Scan for the cell matching the given text and deliver its [x, y] coordinate at center. 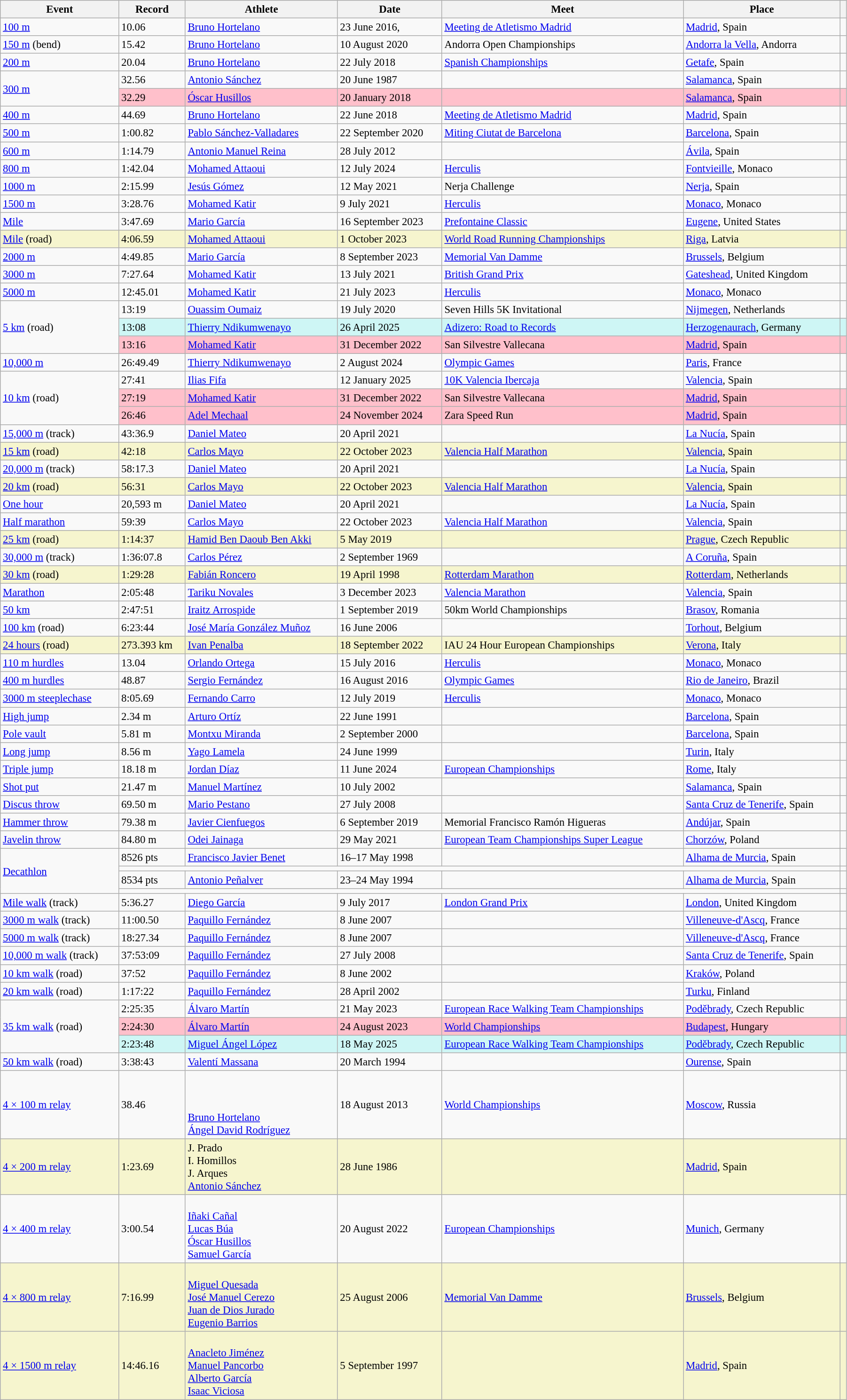
Mile walk (track) [60, 903]
29 May 2021 [390, 840]
10,000 m [60, 363]
2.34 m [152, 716]
4 × 100 m relay [60, 1105]
2:24:30 [152, 1026]
110 m hurdles [60, 663]
13:08 [152, 328]
Hammer throw [60, 822]
Paris, France [762, 363]
56:31 [152, 486]
16 September 2023 [390, 221]
Shot put [60, 787]
2:05:48 [152, 593]
Nijmegen, Netherlands [762, 310]
150 m (bend) [60, 45]
13 July 2021 [390, 274]
3 December 2023 [390, 593]
19 April 1998 [390, 575]
3000 m [60, 274]
16 June 2006 [390, 628]
Antonio Manuel Reina [261, 151]
Riga, Latvia [762, 239]
Record [152, 9]
50 km walk (road) [60, 1062]
Javier Cienfuegos [261, 822]
35 km walk (road) [60, 1026]
1500 m [60, 203]
Event [60, 9]
50km World Championships [562, 610]
IAU 24 Hour European Championships [562, 645]
Moscow, Russia [762, 1105]
10,000 m walk (track) [60, 956]
Carlos Pérez [261, 557]
Bruno HortelanoÁngel David Rodríguez [261, 1105]
2 August 2024 [390, 363]
15 July 2016 [390, 663]
Brasov, Romania [762, 610]
10 July 2002 [390, 787]
Athlete [261, 9]
Mario Pestano [261, 805]
Yago Lamela [261, 751]
20 August 2022 [390, 1229]
20 km (road) [60, 486]
Jesús Gómez [261, 186]
15,000 m (track) [60, 433]
2:47:51 [152, 610]
Gateshead, United Kingdom [762, 274]
Rio de Janeiro, Brazil [762, 681]
10.06 [152, 27]
20 km walk (road) [60, 991]
38.46 [152, 1105]
4:06.59 [152, 239]
World Road Running Championships [562, 239]
600 m [60, 151]
22 September 2020 [390, 133]
Pablo Sánchez-Valladares [261, 133]
Sergio Fernández [261, 681]
J. PradoI. HomillosJ. ArquesAntonio Sánchez [261, 1166]
16–17 May 1998 [390, 857]
Fernando Carro [261, 698]
42:18 [152, 451]
12:45.01 [152, 292]
Discus throw [60, 805]
12 May 2021 [390, 186]
7:16.99 [152, 1298]
28 April 2002 [390, 991]
Jordan Díaz [261, 769]
Fontvieille, Monaco [762, 168]
10 August 2020 [390, 45]
Prague, Czech Republic [762, 540]
12 July 2024 [390, 168]
20,000 m (track) [60, 469]
24 August 2023 [390, 1026]
2 September 1969 [390, 557]
26:49.49 [152, 363]
5:36.27 [152, 903]
3:00.54 [152, 1229]
27:41 [152, 380]
Pole vault [60, 734]
13:16 [152, 345]
50 km [60, 610]
Diego García [261, 903]
Tariku Novales [261, 593]
9 July 2021 [390, 203]
21.47 m [152, 787]
4 × 800 m relay [60, 1298]
10 km walk (road) [60, 973]
79.38 m [152, 822]
48.87 [152, 681]
Rome, Italy [762, 769]
14:46.16 [152, 1366]
Triple jump [60, 769]
4:49.85 [152, 257]
5 km (road) [60, 327]
24 November 2024 [390, 416]
25 km (road) [60, 540]
Adizero: Road to Records [562, 328]
Ourense, Spain [762, 1062]
32.56 [152, 80]
200 m [60, 63]
1:14.79 [152, 151]
Andújar, Spain [762, 822]
11 June 2024 [390, 769]
11:00.50 [152, 920]
1:17:22 [152, 991]
London Grand Prix [562, 903]
Turin, Italy [762, 751]
Nerja, Spain [762, 186]
27:19 [152, 398]
A Coruña, Spain [762, 557]
20 June 1987 [390, 80]
84.80 m [152, 840]
British Grand Prix [562, 274]
19 July 2020 [390, 310]
Miguel QuesadaJosé Manuel CerezoJuan de Dios JuradoEugenio Barrios [261, 1298]
Prefontaine Classic [562, 221]
10K Valencia Ibercaja [562, 380]
Anacleto JiménezManuel PancorboAlberto GarcíaIsaac Viciosa [261, 1366]
28 July 2012 [390, 151]
Herzogenaurach, Germany [762, 328]
15 km (road) [60, 451]
Budapest, Hungary [762, 1026]
58:17.3 [152, 469]
Miting Ciutat de Barcelona [562, 133]
10 km (road) [60, 398]
1:00.82 [152, 133]
Francisco Javier Benet [261, 857]
3:38:43 [152, 1062]
Valencia Marathon [562, 593]
5000 m [60, 292]
273.393 km [152, 645]
18 May 2025 [390, 1044]
1:42.04 [152, 168]
30 km (road) [60, 575]
Ivan Penalba [261, 645]
18 August 2013 [390, 1105]
Verona, Italy [762, 645]
Getafe, Spain [762, 63]
2 September 2000 [390, 734]
Marathon [60, 593]
Seven Hills 5K Invitational [562, 310]
8526 pts [152, 857]
Nerja Challenge [562, 186]
12 January 2025 [390, 380]
1 October 2023 [390, 239]
44.69 [152, 115]
20 January 2018 [390, 98]
23–24 May 1994 [390, 880]
26 April 2025 [390, 328]
2:25:35 [152, 1009]
Valentí Massana [261, 1062]
Iñaki CañalLucas BúaÓscar HusillosSamuel García [261, 1229]
400 m [60, 115]
6:23:44 [152, 628]
8534 pts [152, 880]
Ilias Fifa [261, 380]
400 m hurdles [60, 681]
20.04 [152, 63]
Place [762, 9]
1:29:28 [152, 575]
Andorra Open Championships [562, 45]
5000 m walk (track) [60, 938]
Andorra la Vella, Andorra [762, 45]
100 km (road) [60, 628]
Long jump [60, 751]
Arturo Ortíz [261, 716]
Torhout, Belgium [762, 628]
Mile (road) [60, 239]
300 m [60, 88]
1:36:07.8 [152, 557]
Mile [60, 221]
Javelin throw [60, 840]
Iraitz Arrospide [261, 610]
Munich, Germany [762, 1229]
100 m [60, 27]
22 July 2018 [390, 63]
59:39 [152, 522]
7:27.64 [152, 274]
High jump [60, 716]
30,000 m (track) [60, 557]
Date [390, 9]
1 September 2019 [390, 610]
500 m [60, 133]
Spanish Championships [562, 63]
Odei Jainaga [261, 840]
European Team Championships Super League [562, 840]
69.50 m [152, 805]
Eugene, United States [762, 221]
London, United Kingdom [762, 903]
Miguel Ángel López [261, 1044]
800 m [60, 168]
Kraków, Poland [762, 973]
21 May 2023 [390, 1009]
2000 m [60, 257]
28 June 1986 [390, 1166]
4 × 1500 m relay [60, 1366]
3000 m steeplechase [60, 698]
26:46 [152, 416]
Half marathon [60, 522]
22 June 2018 [390, 115]
Rotterdam Marathon [562, 575]
1000 m [60, 186]
5 May 2019 [390, 540]
13:19 [152, 310]
Hamid Ben Daoub Ben Akki [261, 540]
20 March 1994 [390, 1062]
8.56 m [152, 751]
Manuel Martínez [261, 787]
José María González Muñoz [261, 628]
23 June 2016, [390, 27]
2:23:48 [152, 1044]
2:15.99 [152, 186]
Ávila, Spain [762, 151]
21 July 2023 [390, 292]
One hour [60, 504]
16 August 2016 [390, 681]
Rotterdam, Netherlands [762, 575]
4 × 400 m relay [60, 1229]
22 June 1991 [390, 716]
Chorzów, Poland [762, 840]
18.18 m [152, 769]
43:36.9 [152, 433]
3000 m walk (track) [60, 920]
20,593 m [152, 504]
25 August 2006 [390, 1298]
6 September 2019 [390, 822]
3:28.76 [152, 203]
8 September 2023 [390, 257]
1:14:37 [152, 540]
24 June 1999 [390, 751]
Turku, Finland [762, 991]
Montxu Miranda [261, 734]
Adel Mechaal [261, 416]
18:27.34 [152, 938]
Meet [562, 9]
37:53:09 [152, 956]
8:05.69 [152, 698]
8 June 2002 [390, 973]
13.04 [152, 663]
24 hours (road) [60, 645]
Fabián Roncero [261, 575]
Antonio Peñalver [261, 880]
1:23.69 [152, 1166]
4 × 200 m relay [60, 1166]
Ouassim Oumaiz [261, 310]
Óscar Husillos [261, 98]
37:52 [152, 973]
12 July 2019 [390, 698]
18 September 2022 [390, 645]
Antonio Sánchez [261, 80]
Zara Speed Run [562, 416]
5 September 1997 [390, 1366]
32.29 [152, 98]
9 July 2017 [390, 903]
Orlando Ortega [261, 663]
5.81 m [152, 734]
3:47.69 [152, 221]
15.42 [152, 45]
Decathlon [60, 871]
Memorial Francisco Ramón Higueras [562, 822]
